Locate the cell with the specified text and output its [X, Y] center coordinate. 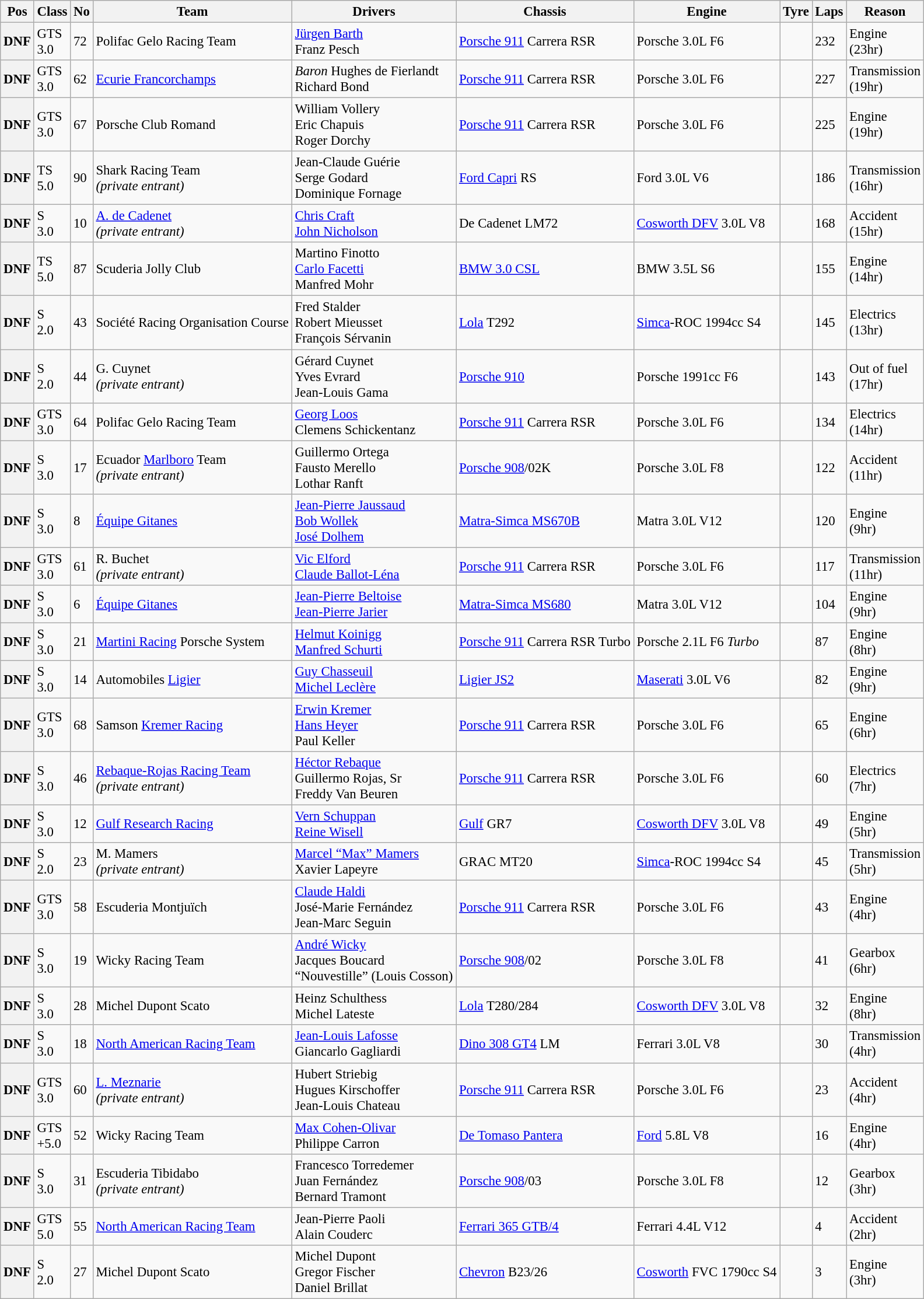
Heinz Schulthess Michel Lateste [373, 1006]
82 [829, 679]
Engine (5hr) [885, 824]
Ferrari 365 GTB/4 [545, 1227]
Transmission (19hr) [885, 79]
Reason [885, 12]
Tyre [796, 12]
Marcel “Max” Mamers Xavier Lapeyre [373, 861]
Gulf Research Racing [192, 824]
Gearbox (6hr) [885, 961]
Ford 5.8L V8 [706, 1136]
19 [82, 961]
Vern Schuppan Reine Wisell [373, 824]
Maserati 3.0L V6 [706, 679]
M. Mamers(private entrant) [192, 861]
52 [82, 1136]
De Cadenet LM72 [545, 224]
Ferrari 4.4L V12 [706, 1227]
Shark Racing Team(private entrant) [192, 178]
45 [829, 861]
Team [192, 12]
120 [829, 521]
Jürgen Barth Franz Pesch [373, 42]
GRAC MT20 [545, 861]
Accident (2hr) [885, 1227]
Engine (3hr) [885, 1272]
Georg Loos Clemens Schickentanz [373, 421]
Class [52, 12]
61 [82, 566]
14 [82, 679]
Engine (14hr) [885, 270]
6 [82, 605]
Ferrari 3.0L V8 [706, 1045]
Ecurie Francorchamps [192, 79]
145 [829, 323]
Jean-Louis Lafosse Giancarlo Gagliardi [373, 1045]
A. de Cadenet(private entrant) [192, 224]
134 [829, 421]
Martini Racing Porsche System [192, 642]
Vic Elford Claude Ballot-Léna [373, 566]
BMW 3.5L S6 [706, 270]
Accident (15hr) [885, 224]
Ford 3.0L V6 [706, 178]
Electrics (7hr) [885, 778]
Ford Capri RS [545, 178]
Accident (11hr) [885, 467]
Héctor Rebaque Guillermo Rojas, Sr Freddy Van Beuren [373, 778]
De Tomaso Pantera [545, 1136]
GTS+5.0 [52, 1136]
Ligier JS2 [545, 679]
44 [82, 376]
Société Racing Organisation Course [192, 323]
Porsche 908/02K [545, 467]
117 [829, 566]
27 [82, 1272]
Scuderia Jolly Club [192, 270]
232 [829, 42]
168 [829, 224]
Electrics (14hr) [885, 421]
Samson Kremer Racing [192, 725]
Claude Haldi José-Marie Fernández Jean-Marc Seguin [373, 907]
49 [829, 824]
90 [82, 178]
32 [829, 1006]
Lola T292 [545, 323]
Lola T280/284 [545, 1006]
Transmission (11hr) [885, 566]
Rebaque-Rojas Racing Team(private entrant) [192, 778]
Max Cohen-Olivar Philippe Carron [373, 1136]
Baron Hughes de Fierlandt Richard Bond [373, 79]
Erwin Kremer Hans Heyer Paul Keller [373, 725]
67 [82, 125]
Transmission (16hr) [885, 178]
225 [829, 125]
BMW 3.0 CSL [545, 270]
41 [829, 961]
143 [829, 376]
Matra-Simca MS680 [545, 605]
Pos [17, 12]
3 [829, 1272]
Escuderia Tibidabo(private entrant) [192, 1181]
Francesco Torredemer Juan Fernández Bernard Tramont [373, 1181]
17 [82, 467]
155 [829, 270]
21 [82, 642]
104 [829, 605]
28 [82, 1006]
Chassis [545, 12]
Ecuador Marlboro Team(private entrant) [192, 467]
Porsche 908/03 [545, 1181]
Helmut Koinigg Manfred Schurti [373, 642]
Gearbox (3hr) [885, 1181]
Chevron B23/26 [545, 1272]
10 [82, 224]
Jean-Claude Guérie Serge Godard Dominique Fornage [373, 178]
No [82, 12]
16 [829, 1136]
Dino 308 GT4 LM [545, 1045]
André Wicky Jacques Boucard “Nouvestille” (Louis Cosson) [373, 961]
Engine [706, 12]
46 [82, 778]
Gulf GR7 [545, 824]
55 [82, 1227]
Transmission (5hr) [885, 861]
227 [829, 79]
68 [82, 725]
Porsche 1991cc F6 [706, 376]
Engine (19hr) [885, 125]
8 [82, 521]
Drivers [373, 12]
Jean-Pierre Beltoise Jean-Pierre Jarier [373, 605]
Martino Finotto Carlo Facetti Manfred Mohr [373, 270]
William Vollery Eric Chapuis Roger Dorchy [373, 125]
Hubert Striebig Hugues Kirschoffer Jean-Louis Chateau [373, 1090]
30 [829, 1045]
Escuderia Montjuïch [192, 907]
Porsche 908/02 [545, 961]
186 [829, 178]
Porsche 910 [545, 376]
Michel Dupont Gregor Fischer Daniel Brillat [373, 1272]
58 [82, 907]
Out of fuel (17hr) [885, 376]
Electrics (13hr) [885, 323]
65 [829, 725]
Porsche 2.1L F6 Turbo [706, 642]
Guillermo Ortega Fausto Merello Lothar Ranft [373, 467]
31 [82, 1181]
Guy Chasseuil Michel Leclère [373, 679]
62 [82, 79]
Jean-Pierre Jaussaud Bob Wollek José Dolhem [373, 521]
Porsche 911 Carrera RSR Turbo [545, 642]
Jean-Pierre Paoli Alain Couderc [373, 1227]
Matra-Simca MS670B [545, 521]
Transmission (4hr) [885, 1045]
Engine (6hr) [885, 725]
122 [829, 467]
Accident (4hr) [885, 1090]
L. Meznarie(private entrant) [192, 1090]
Cosworth FVC 1790cc S4 [706, 1272]
Fred Stalder Robert Mieusset François Sérvanin [373, 323]
Laps [829, 12]
R. Buchet(private entrant) [192, 566]
72 [82, 42]
Chris Craft John Nicholson [373, 224]
Automobiles Ligier [192, 679]
18 [82, 1045]
64 [82, 421]
Gérard Cuynet Yves Evrard Jean-Louis Gama [373, 376]
4 [829, 1227]
GTS5.0 [52, 1227]
G. Cuynet(private entrant) [192, 376]
Engine (23hr) [885, 42]
Porsche Club Romand [192, 125]
